Scan for the cell matching the given text and deliver its (X, Y) coordinate at center. 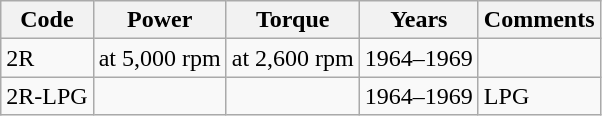
at 2,600 rpm (292, 58)
LPG (539, 96)
Code (47, 20)
Torque (292, 20)
Years (418, 20)
at 5,000 rpm (160, 58)
2R (47, 58)
Power (160, 20)
2R-LPG (47, 96)
Comments (539, 20)
